For the text-containing cell, return its midpoint in [X, Y] coordinate format. 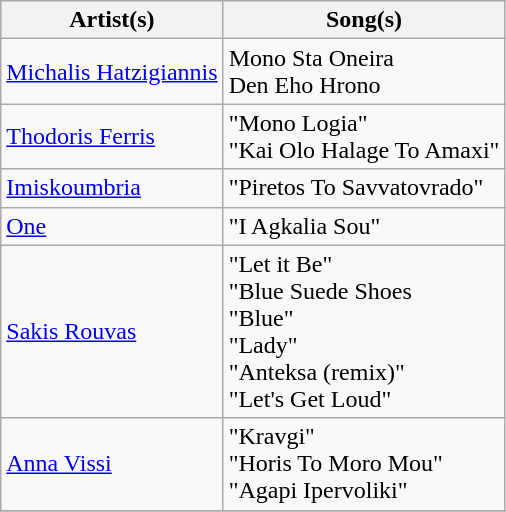
Sakis Rouvas [112, 332]
Song(s) [364, 20]
"I Agkalia Sou" [364, 226]
"Mono Logia" "Kai Olo Halage To Amaxi" [364, 136]
"Piretos To Savvatovrado" [364, 188]
Artist(s) [112, 20]
Mono Sta Oneira Den Eho Hrono [364, 72]
"Let it Be" "Blue Suede Shoes "Blue" "Lady" "Anteksa (remix)" "Let's Get Loud" [364, 332]
Anna Vissi [112, 464]
Thodoris Ferris [112, 136]
Michalis Hatzigiannis [112, 72]
One [112, 226]
"Kravgi" "Horis To Moro Mou" "Agapi Ipervoliki" [364, 464]
Imiskoumbria [112, 188]
